Determine the [x, y] coordinate at the center of the cell enclosing the given text.  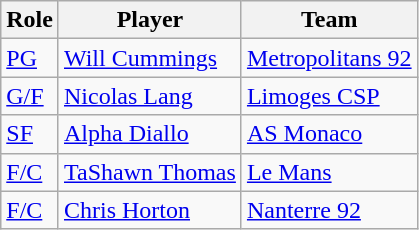
Team [329, 20]
Limoges CSP [329, 96]
Player [150, 20]
AS Monaco [329, 134]
Chris Horton [150, 210]
PG [30, 58]
Nicolas Lang [150, 96]
Nanterre 92 [329, 210]
SF [30, 134]
Alpha Diallo [150, 134]
Metropolitans 92 [329, 58]
Will Cummings [150, 58]
Le Mans [329, 172]
Role [30, 20]
TaShawn Thomas [150, 172]
G/F [30, 96]
